Determine the [x, y] coordinate at the center of the cell enclosing the given text.  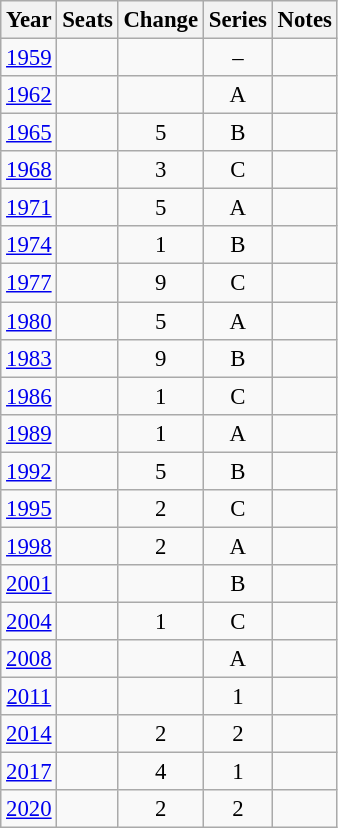
1980 [29, 321]
3 [160, 170]
1965 [29, 133]
2020 [29, 809]
1977 [29, 283]
4 [160, 772]
1986 [29, 396]
1968 [29, 170]
2004 [29, 621]
1959 [29, 58]
1989 [29, 433]
1992 [29, 471]
2011 [29, 697]
1971 [29, 208]
2001 [29, 584]
2017 [29, 772]
– [238, 58]
Seats [88, 20]
Notes [304, 20]
2008 [29, 659]
Series [238, 20]
1974 [29, 245]
1983 [29, 358]
1998 [29, 546]
1962 [29, 95]
Year [29, 20]
2014 [29, 734]
Change [160, 20]
1995 [29, 509]
